Search for the cell housing the specified text and yield its [x, y] center coordinate. 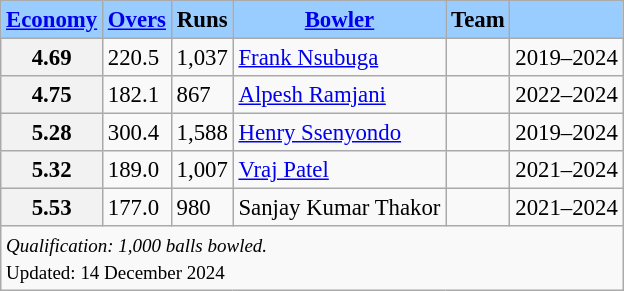
182.1 [136, 95]
5.32 [52, 170]
177.0 [136, 208]
Frank Nsubuga [340, 58]
Qualification: 1,000 balls bowled.Updated: 14 December 2024 [312, 258]
4.69 [52, 58]
Team [478, 20]
1,588 [202, 133]
220.5 [136, 58]
Economy [52, 20]
980 [202, 208]
2022–2024 [566, 95]
300.4 [136, 133]
5.28 [52, 133]
Runs [202, 20]
867 [202, 95]
Bowler [340, 20]
1,007 [202, 170]
Alpesh Ramjani [340, 95]
189.0 [136, 170]
Sanjay Kumar Thakor [340, 208]
Overs [136, 20]
Vraj Patel [340, 170]
1,037 [202, 58]
5.53 [52, 208]
Henry Ssenyondo [340, 133]
4.75 [52, 95]
